Detect which cell encompasses the target text, then output its (x, y) center coordinate. 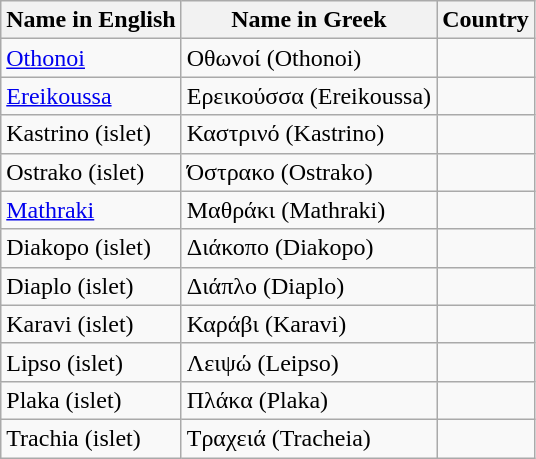
Kastrino (islet) (91, 134)
Οθωνοί (Othonoi) (308, 58)
Ostrako (islet) (91, 172)
Διάκοπο (Diakopo) (308, 248)
Ερεικούσσα (Ereikoussa) (308, 96)
Λειψώ (Leipso) (308, 362)
Lipso (islet) (91, 362)
Plaka (islet) (91, 400)
Ereikoussa (91, 96)
Diaplo (islet) (91, 286)
Mathraki (91, 210)
Διάπλο (Diaplo) (308, 286)
Othonoi (91, 58)
Country (486, 20)
Name in Greek (308, 20)
Τραχειά (Tracheia) (308, 438)
Diakopo (islet) (91, 248)
Καστρινό (Kastrino) (308, 134)
Μαθράκι (Mathraki) (308, 210)
Trachia (islet) (91, 438)
Όστρακο (Ostrako) (308, 172)
Name in English (91, 20)
Πλάκα (Plaka) (308, 400)
Καράβι (Karavi) (308, 324)
Karavi (islet) (91, 324)
